Determine the [X, Y] coordinate at the center of the cell enclosing the given text.  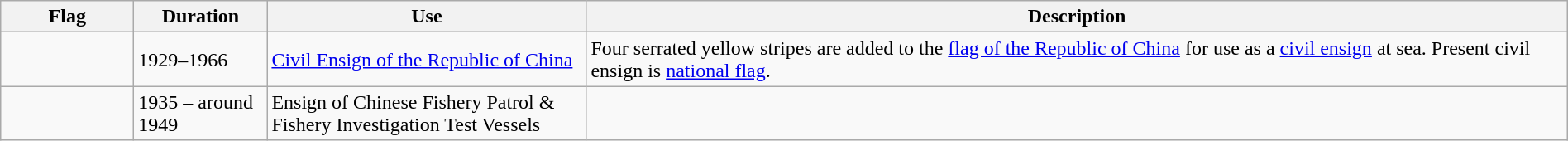
Four serrated yellow stripes are added to the flag of the Republic of China for use as a civil ensign at sea. Present civil ensign is national flag. [1077, 60]
1935 – around 1949 [200, 113]
Use [427, 17]
Duration [200, 17]
1929–1966 [200, 60]
Flag [68, 17]
Civil Ensign of the Republic of China [427, 60]
Description [1077, 17]
Ensign of Chinese Fishery Patrol & Fishery Investigation Test Vessels [427, 113]
